Provide the (X, Y) coordinate of the cell's center where the given text is located.  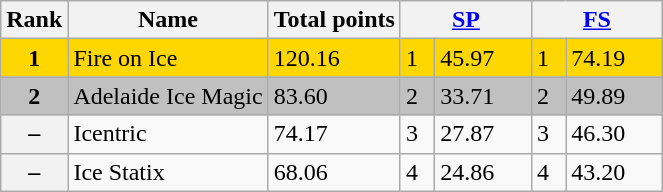
120.16 (334, 58)
68.06 (334, 172)
FS (596, 20)
83.60 (334, 96)
43.20 (614, 172)
49.89 (614, 96)
74.19 (614, 58)
33.71 (484, 96)
Ice Statix (168, 172)
27.87 (484, 134)
46.30 (614, 134)
SP (466, 20)
45.97 (484, 58)
Rank (34, 20)
Total points (334, 20)
Fire on Ice (168, 58)
Adelaide Ice Magic (168, 96)
74.17 (334, 134)
Name (168, 20)
Icentric (168, 134)
24.86 (484, 172)
